Search for the cell housing the specified text and yield its [x, y] center coordinate. 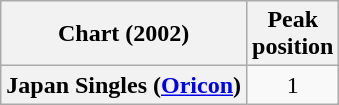
Japan Singles (Oricon) [124, 85]
1 [293, 85]
Chart (2002) [124, 34]
Peakposition [293, 34]
